Pinpoint the cell where the given text exists, returning its (X, Y) midpoint coordinate. 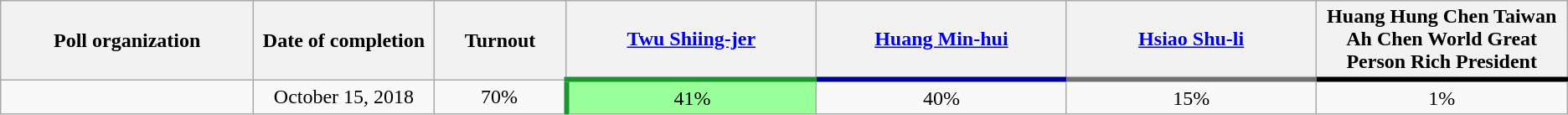
15% (1191, 97)
Poll organization (127, 40)
October 15, 2018 (344, 97)
Twu Shiing-jer (692, 40)
40% (941, 97)
Hsiao Shu-li (1191, 40)
Turnout (500, 40)
Huang Hung Chen Taiwan Ah Chen World Great Person Rich President (1442, 40)
41% (692, 97)
70% (500, 97)
Date of completion (344, 40)
1% (1442, 97)
Huang Min-hui (941, 40)
